Determine the (x, y) coordinate at the center of the cell enclosing the given text.  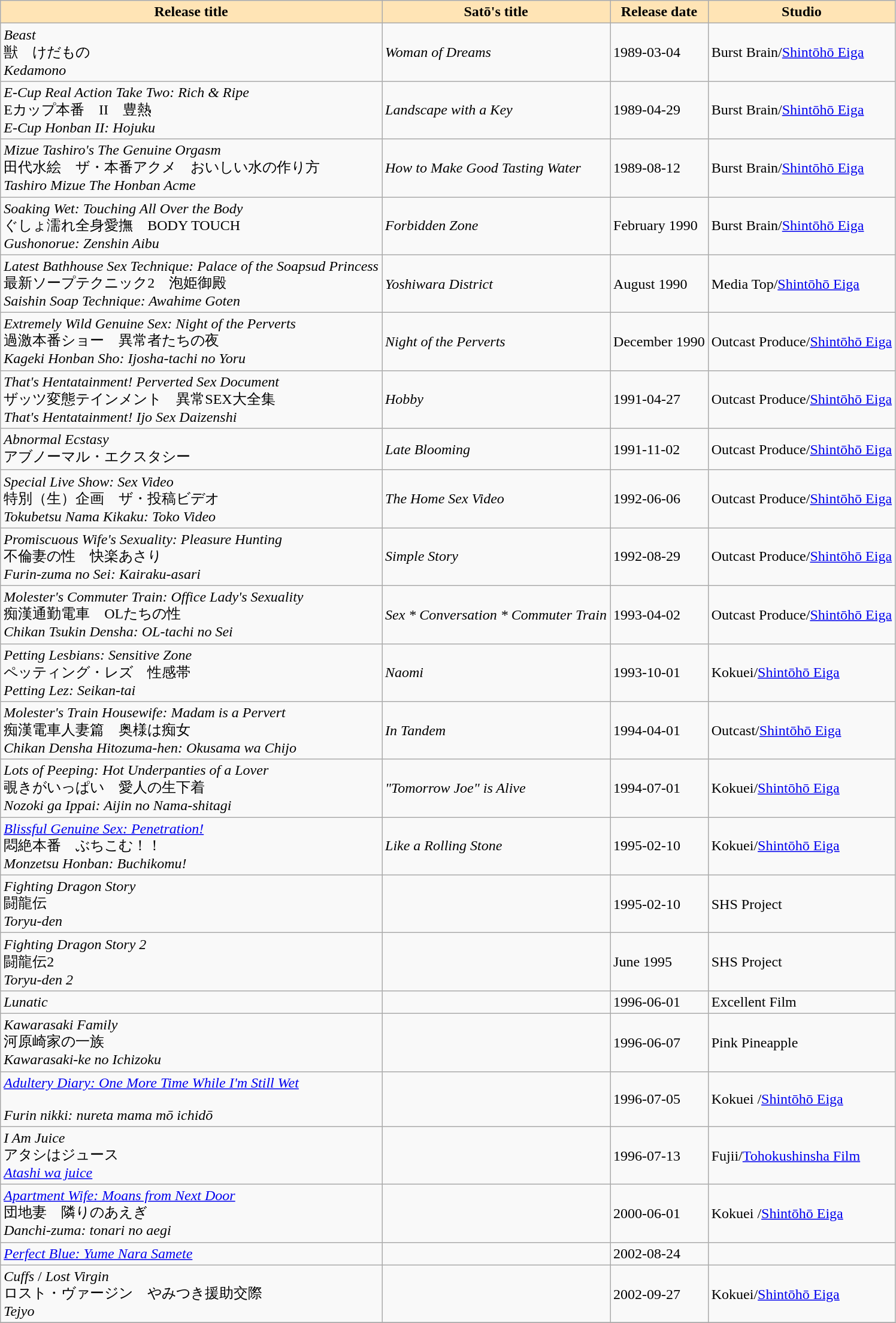
1996-06-01 (659, 1002)
1996-07-13 (659, 1155)
1992-08-29 (659, 557)
Release date (659, 12)
1992-06-06 (659, 499)
Release title (192, 12)
Night of the Perverts (496, 342)
Extremely Wild Genuine Sex: Night of the Perverts過激本番ショー 異常者たちの夜Kageki Honban Sho: Ijosha-tachi no Yoru (192, 342)
August 1990 (659, 284)
The Home Sex Video (496, 499)
Excellent Film (801, 1002)
How to Make Good Tasting Water (496, 168)
Naomi (496, 672)
Fighting Dragon Story闘龍伝Toryu-den (192, 904)
E-Cup Real Action Take Two: Rich & RipeEカップ本番 II 豊熱E-Cup Honban II: Hojuku (192, 110)
Perfect Blue: Yume Nara Samete (192, 1253)
2000-06-01 (659, 1214)
1993-04-02 (659, 615)
Simple Story (496, 557)
Apartment Wife: Moans from Next Door団地妻 隣りのあえぎDanchi-zuma: tonari no aegi (192, 1214)
Media Top/Shintōhō Eiga (801, 284)
Promiscuous Wife's Sexuality: Pleasure Hunting不倫妻の性 快楽あさりFurin-zuma no Sei: Kairaku-asari (192, 557)
Landscape with a Key (496, 110)
Petting Lesbians: Sensitive Zoneペッティング・レズ 性感帯Petting Lez: Seikan-tai (192, 672)
1991-04-27 (659, 399)
Outcast/Shintōhō Eiga (801, 731)
Special Live Show: Sex Video特別（生）企画 ザ・投稿ビデオTokubetsu Nama Kikaku: Toko Video (192, 499)
1996-06-07 (659, 1043)
1989-03-04 (659, 53)
Abnormal Ecstasyアブノーマル・エクスタシー (192, 449)
I Am JuiceアタシはジュースAtashi wa juice (192, 1155)
Woman of Dreams (496, 53)
Late Blooming (496, 449)
Adultery Diary: One More Time While I'm Still WetFurin nikki: nureta mama mō ichidō (192, 1099)
1996-07-05 (659, 1099)
December 1990 (659, 342)
"Tomorrow Joe" is Alive (496, 789)
1991-11-02 (659, 449)
Studio (801, 12)
Fighting Dragon Story 2闘龍伝2Toryu-den 2 (192, 962)
Cuffs / Lost Virginロスト・ヴァージン やみつき援助交際Tejyo (192, 1294)
Kawarasaki Family河原崎家の一族Kawarasaki-ke no Ichizoku (192, 1043)
Forbidden Zone (496, 225)
2002-09-27 (659, 1294)
Yoshiwara District (496, 284)
Lots of Peeping: Hot Underpanties of a Lover覗きがいっぱい 愛人の生下着Nozoki ga Ippai: Aijin no Nama-shitagi (192, 789)
Blissful Genuine Sex: Penetration!悶絶本番 ぶちこむ！！Monzetsu Honban: Buchikomu! (192, 846)
Satō's title (496, 12)
1994-04-01 (659, 731)
Pink Pineapple (801, 1043)
June 1995 (659, 962)
Molester's Train Housewife: Madam is a Pervert痴漢電車人妻篇 奥様は痴女Chikan Densha Hitozuma-hen: Okusama wa Chijo (192, 731)
Sex * Conversation * Commuter Train (496, 615)
Like a Rolling Stone (496, 846)
Soaking Wet: Touching All Over the Bodyぐしょ濡れ全身愛撫 BODY TOUCHGushonorue: Zenshin Aibu (192, 225)
Mizue Tashiro's The Genuine Orgasm田代水絵 ザ・本番アクメ おいしい水の作り方Tashiro Mizue The Honban Acme (192, 168)
1993-10-01 (659, 672)
Molester's Commuter Train: Office Lady's Sexuality痴漢通勤電車 OLたちの性Chikan Tsukin Densha: OL-tachi no Sei (192, 615)
In Tandem (496, 731)
Lunatic (192, 1002)
1994-07-01 (659, 789)
Hobby (496, 399)
Beast獣 けだものKedamono (192, 53)
Latest Bathhouse Sex Technique: Palace of the Soapsud Princess最新ソープテクニック2 泡姫御殿Saishin Soap Technique: Awahime Goten (192, 284)
Fujii/Tohokushinsha Film (801, 1155)
2002-08-24 (659, 1253)
That's Hentatainment! Perverted Sex Documentザッツ変態テインメント 異常SEX大全集That's Hentatainment! Ijo Sex Daizenshi (192, 399)
1989-08-12 (659, 168)
February 1990 (659, 225)
1989-04-29 (659, 110)
